Pinpoint the cell where the given text exists, returning its [x, y] midpoint coordinate. 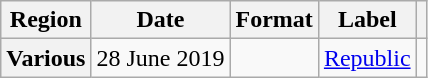
Date [160, 20]
Region [46, 20]
Label [367, 20]
Republic [367, 58]
Various [46, 58]
28 June 2019 [160, 58]
Format [274, 20]
